Find where the given text appears and provide that cell's center as [x, y] coordinate. 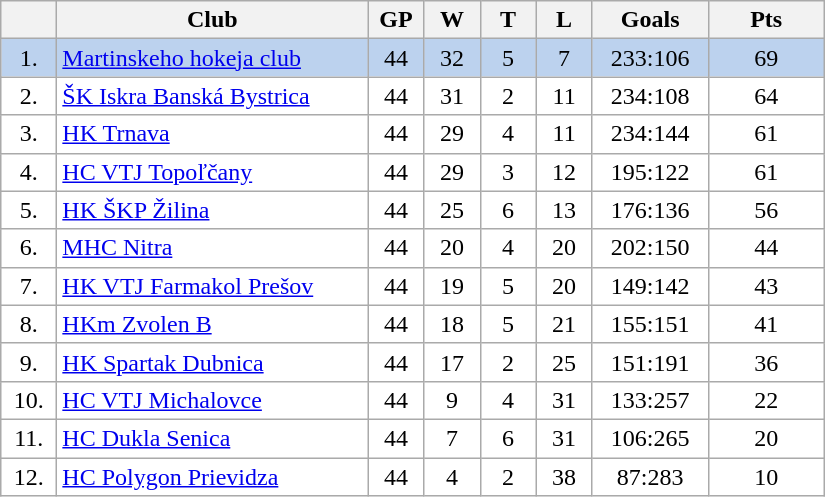
234:108 [650, 96]
69 [766, 58]
10 [766, 477]
21 [564, 324]
3 [508, 172]
Pts [766, 20]
2. [29, 96]
13 [564, 210]
202:150 [650, 248]
234:144 [650, 134]
HK ŠKP Žilina [212, 210]
106:265 [650, 438]
10. [29, 400]
HK VTJ Farmakol Prešov [212, 286]
176:136 [650, 210]
Martinskeho hokeja club [212, 58]
HK Trnava [212, 134]
9 [452, 400]
L [564, 20]
38 [564, 477]
Goals [650, 20]
Club [212, 20]
41 [766, 324]
149:142 [650, 286]
64 [766, 96]
32 [452, 58]
12. [29, 477]
11. [29, 438]
17 [452, 362]
22 [766, 400]
43 [766, 286]
36 [766, 362]
HC Polygon Prievidza [212, 477]
195:122 [650, 172]
HC VTJ Topoľčany [212, 172]
9. [29, 362]
1. [29, 58]
133:257 [650, 400]
HK Spartak Dubnica [212, 362]
8. [29, 324]
GP [396, 20]
HKm Zvolen B [212, 324]
6. [29, 248]
ŠK Iskra Banská Bystrica [212, 96]
19 [452, 286]
W [452, 20]
HC Dukla Senica [212, 438]
4. [29, 172]
3. [29, 134]
7. [29, 286]
5. [29, 210]
MHC Nitra [212, 248]
233:106 [650, 58]
12 [564, 172]
155:151 [650, 324]
HC VTJ Michalovce [212, 400]
151:191 [650, 362]
18 [452, 324]
87:283 [650, 477]
56 [766, 210]
T [508, 20]
